Pinpoint the cell where the given text exists, returning its [X, Y] midpoint coordinate. 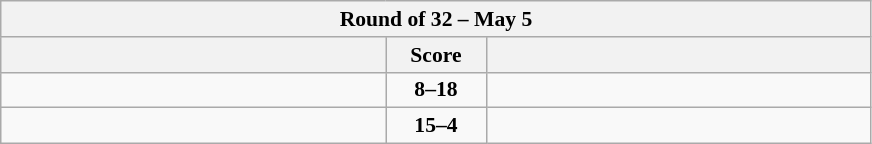
Round of 32 – May 5 [436, 19]
Score [436, 55]
8–18 [436, 90]
15–4 [436, 126]
